Scan for the cell matching the given text and deliver its [X, Y] coordinate at center. 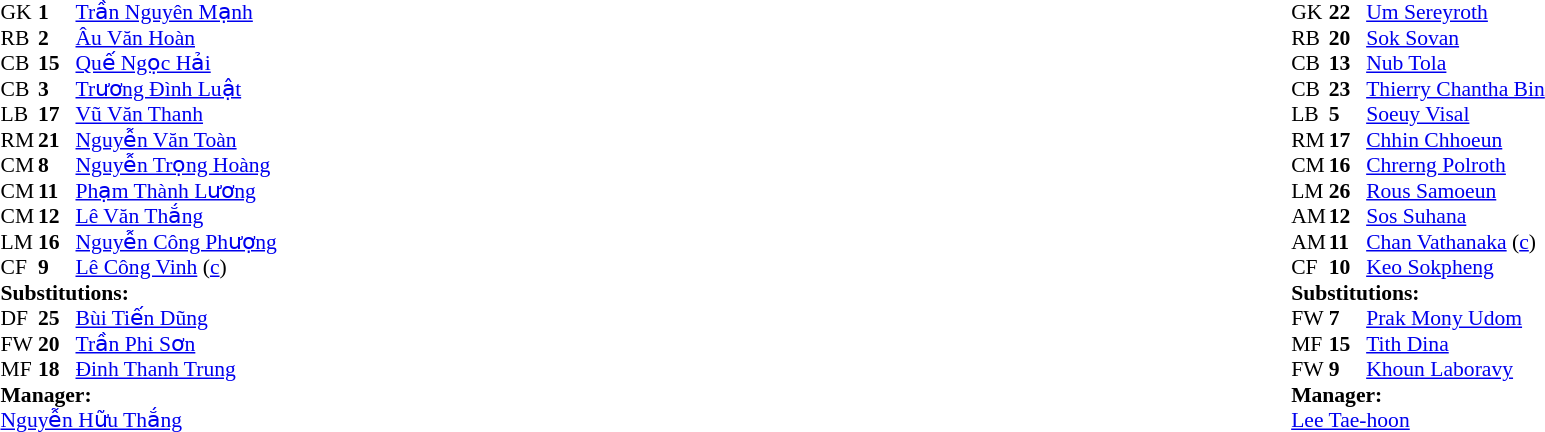
Nub Tola [1456, 63]
Trương Đình Luật [176, 89]
Lê Công Vinh (c) [176, 267]
Vũ Văn Thanh [176, 115]
18 [57, 369]
1 [57, 13]
Khoun Laboravy [1456, 369]
Quế Ngọc Hải [176, 63]
22 [1348, 13]
Trần Phi Sơn [176, 344]
Âu Văn Hoàn [176, 38]
25 [57, 319]
Đinh Thanh Trung [176, 369]
Um Sereyroth [1456, 13]
DF [19, 319]
Sos Suhana [1456, 217]
Tith Dina [1456, 344]
Phạm Thành Lương [176, 191]
8 [57, 165]
7 [1348, 319]
Keo Sokpheng [1456, 267]
Chrerng Polroth [1456, 165]
Soeuy Visal [1456, 115]
Prak Mony Udom [1456, 319]
Nguyễn Công Phượng [176, 242]
Rous Samoeun [1456, 191]
13 [1348, 63]
Nguyễn Văn Toàn [176, 140]
Sok Sovan [1456, 38]
Chhin Chhoeun [1456, 140]
21 [57, 140]
5 [1348, 115]
23 [1348, 89]
3 [57, 89]
26 [1348, 191]
Bùi Tiến Dũng [176, 319]
Trần Nguyên Mạnh [176, 13]
Chan Vathanaka (c) [1456, 242]
Thierry Chantha Bin [1456, 89]
2 [57, 38]
Lê Văn Thắng [176, 217]
Nguyễn Trọng Hoàng [176, 165]
10 [1348, 267]
